Scan for the cell matching the given text and deliver its (X, Y) coordinate at center. 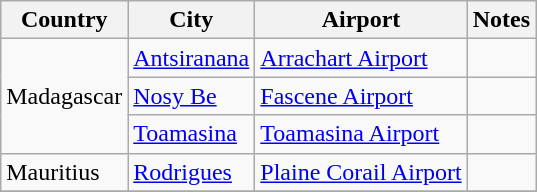
Madagascar (64, 96)
City (192, 20)
Fascene Airport (361, 96)
Toamasina Airport (361, 134)
Plaine Corail Airport (361, 172)
Airport (361, 20)
Nosy Be (192, 96)
Mauritius (64, 172)
Notes (501, 20)
Rodrigues (192, 172)
Country (64, 20)
Toamasina (192, 134)
Antsiranana (192, 58)
Arrachart Airport (361, 58)
